Identify which cell holds the provided text, then report its [X, Y] central coordinate. 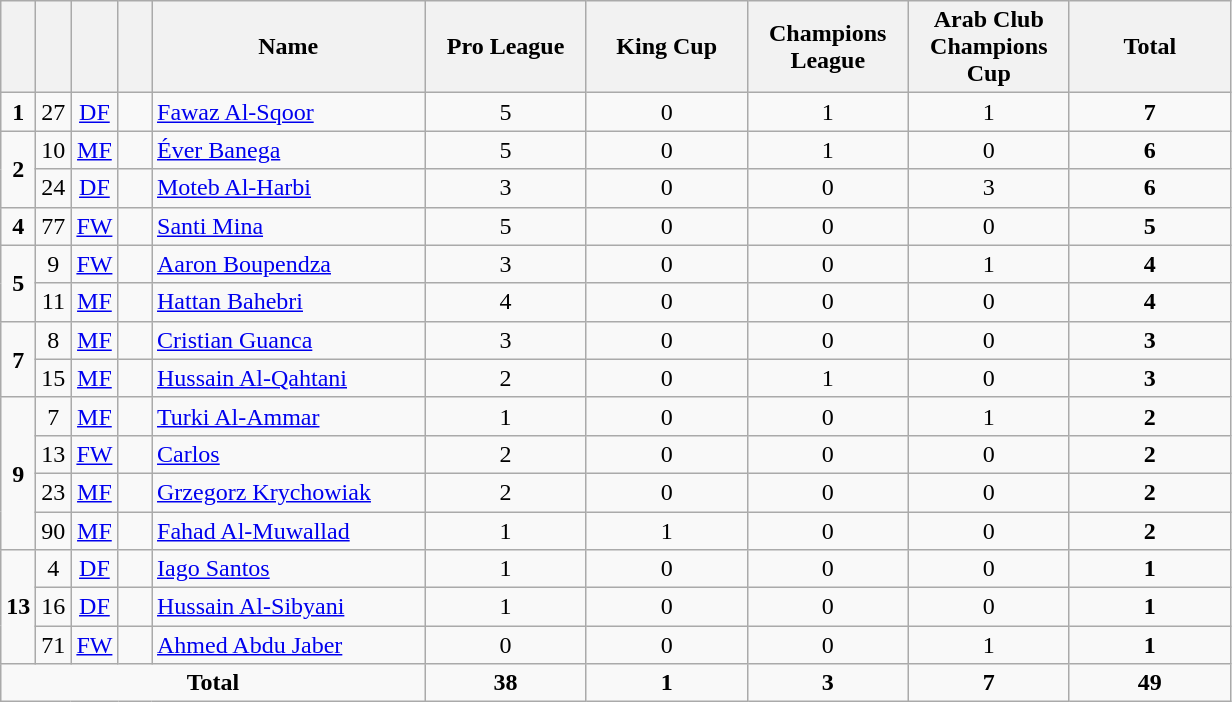
90 [54, 531]
10 [54, 150]
Name [289, 47]
16 [54, 607]
Hussain Al-Sibyani [289, 607]
Hussain Al-Qahtani [289, 378]
Aaron Boupendza [289, 264]
Cristian Guanca [289, 340]
King Cup [666, 47]
Arab Club Champions Cup [988, 47]
Fawaz Al-Sqoor [289, 112]
Turki Al-Ammar [289, 416]
24 [54, 188]
77 [54, 226]
27 [54, 112]
49 [1150, 683]
23 [54, 492]
Moteb Al-Harbi [289, 188]
Éver Banega [289, 150]
Pro League [506, 47]
15 [54, 378]
Grzegorz Krychowiak [289, 492]
Ahmed Abdu Jaber [289, 645]
11 [54, 302]
Carlos [289, 454]
Champions League [828, 47]
71 [54, 645]
Santi Mina [289, 226]
Fahad Al-Muwallad [289, 531]
38 [506, 683]
8 [54, 340]
Iago Santos [289, 569]
Hattan Bahebri [289, 302]
